Provide the [x, y] coordinate of the cell's center where the given text is located.  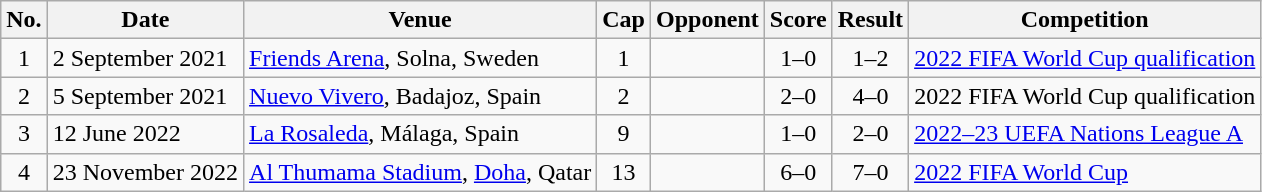
Date [145, 20]
Result [870, 20]
9 [624, 134]
4 [24, 172]
23 November 2022 [145, 172]
12 June 2022 [145, 134]
3 [24, 134]
13 [624, 172]
Opponent [707, 20]
Venue [420, 20]
6–0 [798, 172]
Friends Arena, Solna, Sweden [420, 58]
Score [798, 20]
Cap [624, 20]
Competition [1085, 20]
No. [24, 20]
Nuevo Vivero, Badajoz, Spain [420, 96]
Al Thumama Stadium, Doha, Qatar [420, 172]
1–2 [870, 58]
7–0 [870, 172]
4–0 [870, 96]
2 September 2021 [145, 58]
5 September 2021 [145, 96]
2022–23 UEFA Nations League A [1085, 134]
2022 FIFA World Cup [1085, 172]
La Rosaleda, Málaga, Spain [420, 134]
